Output the [x, y] coordinate of the center of the cell containing the given text.  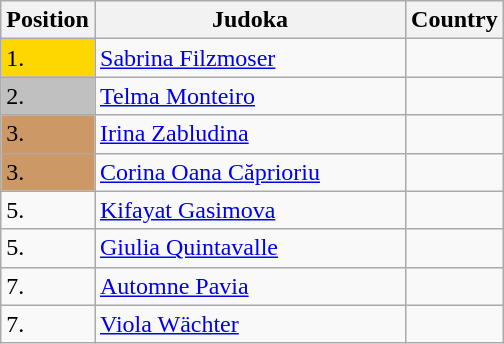
Position [48, 20]
Sabrina Filzmoser [250, 58]
Irina Zabludina [250, 134]
Viola Wächter [250, 324]
Kifayat Gasimova [250, 210]
Telma Monteiro [250, 96]
Giulia Quintavalle [250, 248]
2. [48, 96]
Automne Pavia [250, 286]
Country [455, 20]
1. [48, 58]
Corina Oana Căprioriu [250, 172]
Judoka [250, 20]
